Detect which cell encompasses the target text, then output its (x, y) center coordinate. 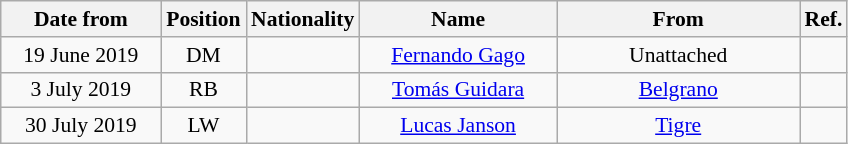
Fernando Gago (458, 55)
Name (458, 19)
30 July 2019 (81, 126)
Tigre (678, 126)
LW (204, 126)
Position (204, 19)
Lucas Janson (458, 126)
19 June 2019 (81, 55)
RB (204, 90)
Date from (81, 19)
Ref. (824, 19)
From (678, 19)
Unattached (678, 55)
Tomás Guidara (458, 90)
Belgrano (678, 90)
Nationality (302, 19)
3 July 2019 (81, 90)
DM (204, 55)
